Find where the given text appears and provide that cell's center as (X, Y) coordinate. 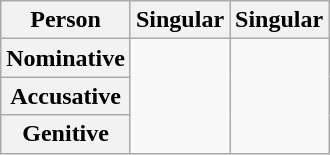
Nominative (66, 58)
Person (66, 20)
Accusative (66, 96)
Genitive (66, 134)
